Pinpoint the cell where the given text exists, returning its (x, y) midpoint coordinate. 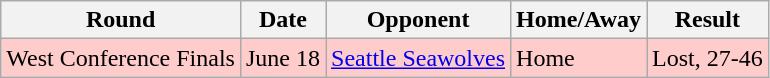
Result (707, 20)
Round (121, 20)
Date (282, 20)
Seattle Seawolves (418, 58)
Lost, 27-46 (707, 58)
West Conference Finals (121, 58)
Home/Away (579, 20)
Home (579, 58)
June 18 (282, 58)
Opponent (418, 20)
